Pinpoint the cell where the given text exists, returning its [x, y] midpoint coordinate. 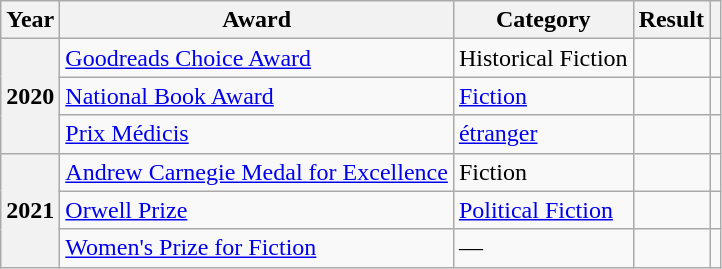
Political Fiction [543, 210]
Year [30, 20]
Andrew Carnegie Medal for Excellence [257, 172]
Goodreads Choice Award [257, 58]
Category [543, 20]
2020 [30, 96]
Prix Médicis [257, 134]
Result [671, 20]
National Book Award [257, 96]
2021 [30, 210]
étranger [543, 134]
— [543, 248]
Orwell Prize [257, 210]
Award [257, 20]
Women's Prize for Fiction [257, 248]
Historical Fiction [543, 58]
